Return the [X, Y] coordinate for the center point of the cell that contains the specified text.  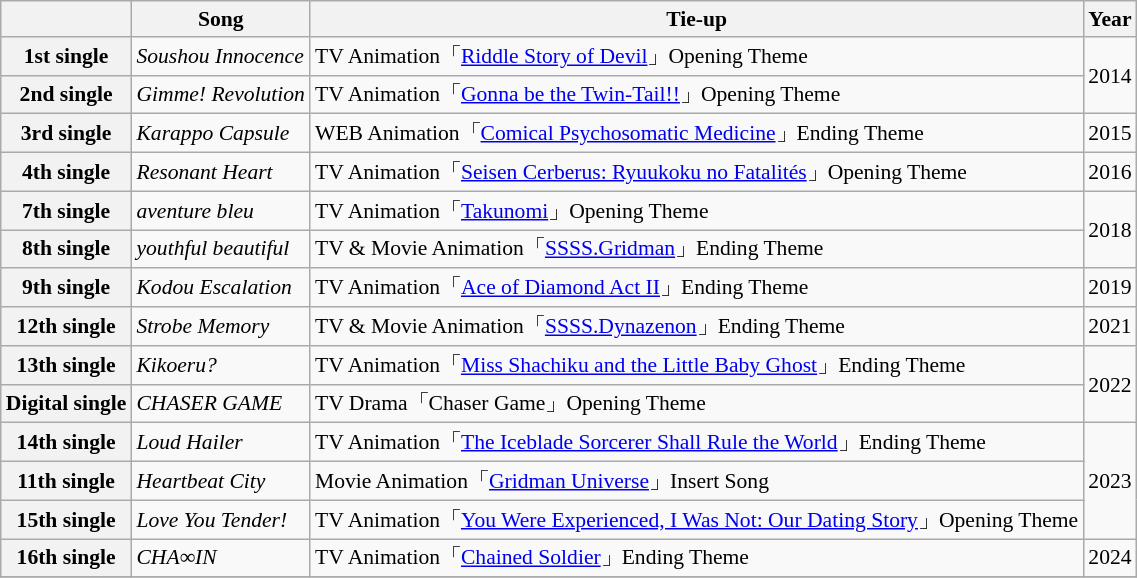
TV & Movie Animation「SSSS.Dynazenon」Ending Theme [696, 326]
15th single [66, 520]
TV & Movie Animation「SSSS.Gridman」Ending Theme [696, 250]
2nd single [66, 94]
16th single [66, 558]
13th single [66, 366]
Strobe Memory [220, 326]
TV Animation「You Were Experienced, I Was Not: Our Dating Story」Opening Theme [696, 520]
Karappo Capsule [220, 134]
Kodou Escalation [220, 288]
2022 [1110, 384]
Soushou Innocence [220, 56]
Resonant Heart [220, 172]
2016 [1110, 172]
TV Animation「Miss Shachiku and the Little Baby Ghost」Ending Theme [696, 366]
Kikoeru? [220, 366]
TV Animation「Seisen Cerberus: Ryuukoku no Fatalités」Opening Theme [696, 172]
1st single [66, 56]
TV Animation「Takunomi」Opening Theme [696, 210]
Song [220, 19]
2018 [1110, 230]
Loud Hailer [220, 442]
CHA∞IN [220, 558]
3rd single [66, 134]
TV Animation「Ace of Diamond Act II」Ending Theme [696, 288]
7th single [66, 210]
Heartbeat City [220, 482]
aventure bleu [220, 210]
Digital single [66, 404]
14th single [66, 442]
2014 [1110, 76]
12th single [66, 326]
2023 [1110, 481]
2015 [1110, 134]
TV Animation「Riddle Story of Devil」Opening Theme [696, 56]
Movie Animation「Gridman Universe」Insert Song [696, 482]
CHASER GAME [220, 404]
2021 [1110, 326]
8th single [66, 250]
Love You Tender! [220, 520]
WEB Animation「Comical Psychosomatic Medicine」Ending Theme [696, 134]
2024 [1110, 558]
2019 [1110, 288]
TV Animation「Gonna be the Twin-Tail!!」Opening Theme [696, 94]
9th single [66, 288]
4th single [66, 172]
youthful beautiful [220, 250]
Tie-up [696, 19]
TV Animation「The Iceblade Sorcerer Shall Rule the World」Ending Theme [696, 442]
11th single [66, 482]
TV Animation「Chained Soldier」Ending Theme [696, 558]
TV Drama「Chaser Game」Opening Theme [696, 404]
Gimme! Revolution [220, 94]
Year [1110, 19]
